Scan for the cell matching the given text and deliver its (X, Y) coordinate at center. 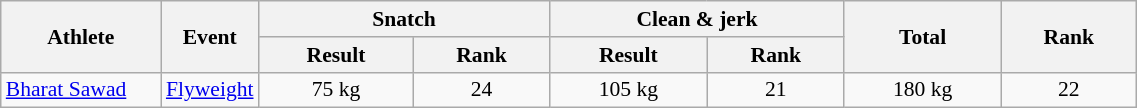
21 (776, 90)
Clean & jerk (698, 19)
Event (210, 36)
180 kg (922, 90)
105 kg (629, 90)
Bharat Sawad (81, 90)
Snatch (404, 19)
Athlete (81, 36)
75 kg (336, 90)
24 (481, 90)
Total (922, 36)
Flyweight (210, 90)
22 (1069, 90)
